For the text-containing cell, return its midpoint in [X, Y] coordinate format. 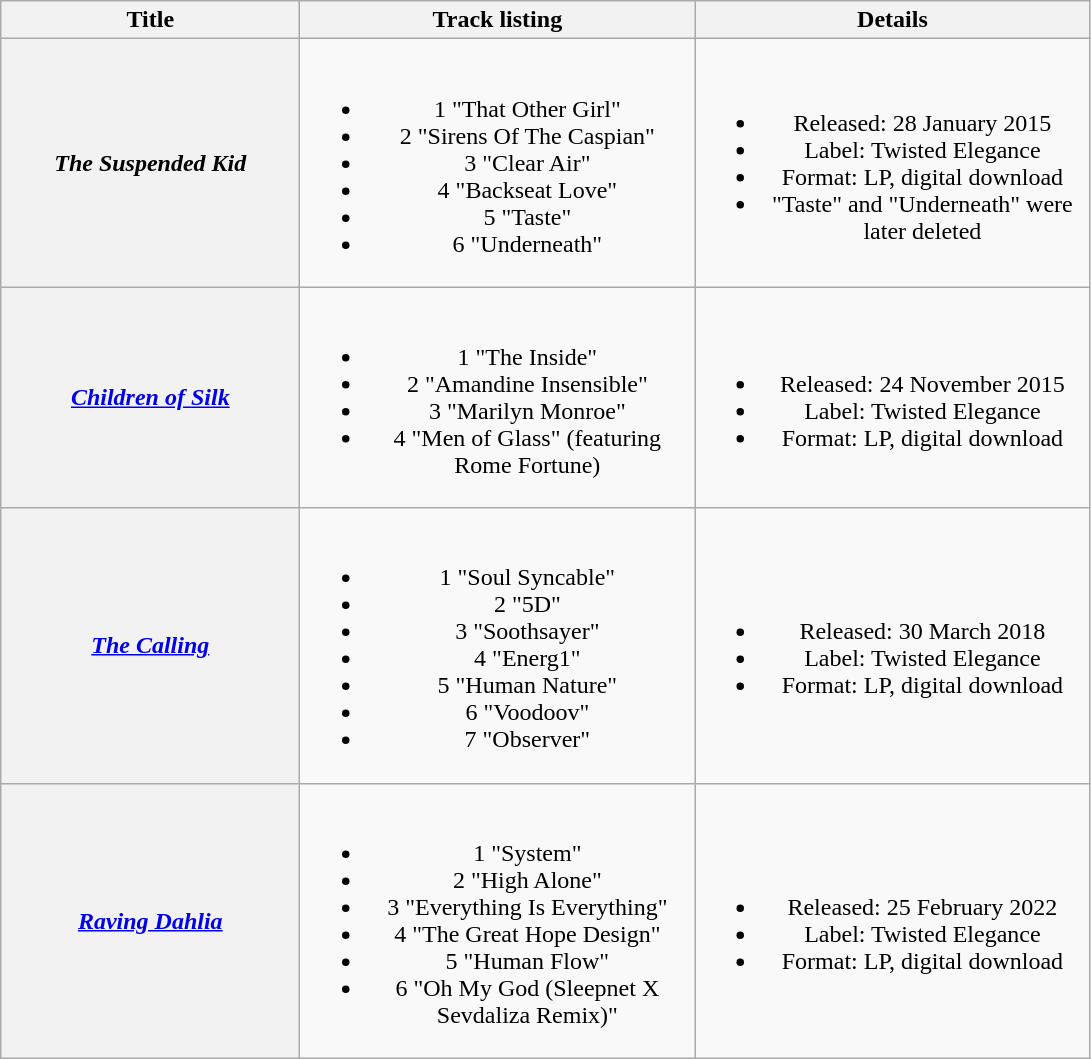
Released: 24 November 2015Label: Twisted EleganceFormat: LP, digital download [892, 398]
Children of Silk [150, 398]
Details [892, 20]
The Suspended Kid [150, 163]
1 "Soul Syncable"2 "5D"3 "Soothsayer"4 "Energ1"5 "Human Nature"6 "Voodoov"7 "Observer" [498, 646]
Released: 28 January 2015Label: Twisted EleganceFormat: LP, digital download"Taste" and "Underneath" were later deleted [892, 163]
Track listing [498, 20]
1 "The Inside"2 "Amandine Insensible"3 "Marilyn Monroe"4 "Men of Glass" (featuring Rome Fortune) [498, 398]
Released: 25 February 2022Label: Twisted EleganceFormat: LP, digital download [892, 920]
Raving Dahlia [150, 920]
1 "That Other Girl"2 "Sirens Of The Caspian"3 "Clear Air"4 "Backseat Love"5 "Taste"6 "Underneath" [498, 163]
1 "System"2 "High Alone"3 "Everything Is Everything"4 "The Great Hope Design"5 "Human Flow"6 "Oh My God (Sleepnet X Sevdaliza Remix)" [498, 920]
Released: 30 March 2018Label: Twisted EleganceFormat: LP, digital download [892, 646]
Title [150, 20]
The Calling [150, 646]
